Capture the cell that displays the provided text and extract its (x, y) central coordinate. 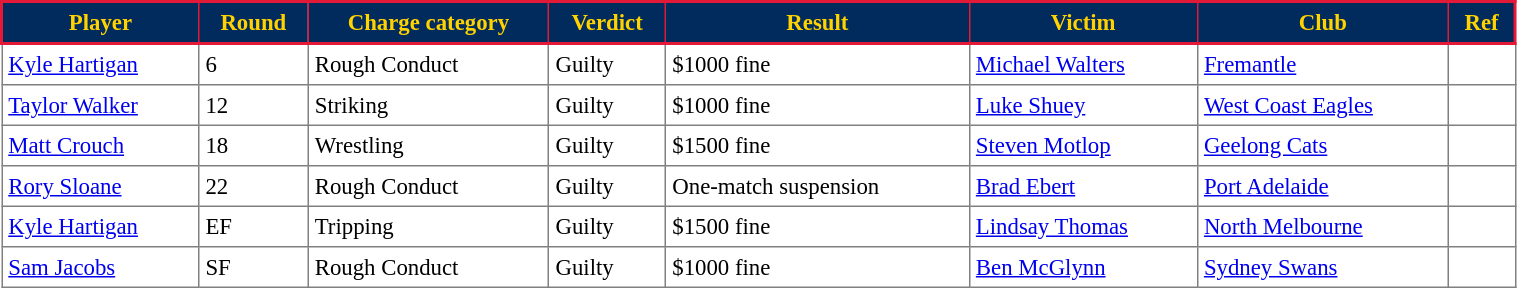
Result (818, 23)
Round (254, 23)
Wrestling (428, 145)
SF (254, 267)
Fremantle (1322, 64)
Lindsay Thomas (1083, 226)
Ben McGlynn (1083, 267)
Victim (1083, 23)
Ref (1482, 23)
Taylor Walker (100, 105)
Port Adelaide (1322, 186)
Club (1322, 23)
Charge category (428, 23)
Steven Motlop (1083, 145)
Rory Sloane (100, 186)
6 (254, 64)
12 (254, 105)
West Coast Eagles (1322, 105)
Brad Ebert (1083, 186)
Striking (428, 105)
Geelong Cats (1322, 145)
One-match suspension (818, 186)
18 (254, 145)
Verdict (608, 23)
Matt Crouch (100, 145)
Michael Walters (1083, 64)
EF (254, 226)
Tripping (428, 226)
22 (254, 186)
Sam Jacobs (100, 267)
Luke Shuey (1083, 105)
Sydney Swans (1322, 267)
Player (100, 23)
North Melbourne (1322, 226)
